Detect which cell encompasses the target text, then output its (x, y) center coordinate. 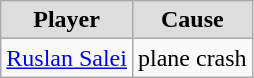
plane crash (192, 58)
Player (67, 20)
Ruslan Salei (67, 58)
Cause (192, 20)
